Extract the [x, y] coordinate from the center of the cell holding the provided text.  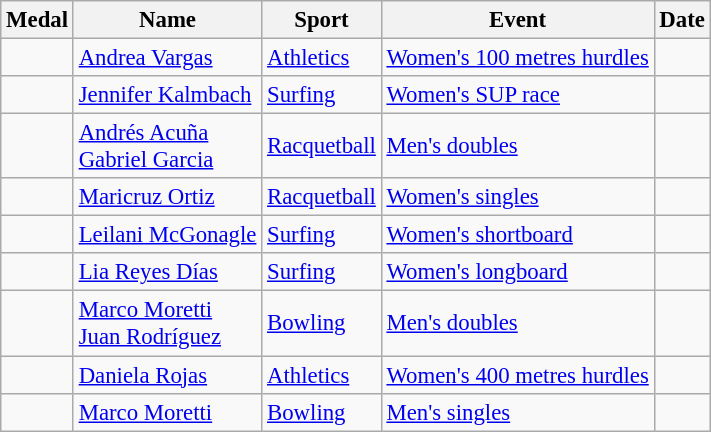
Marco Moretti [167, 412]
Marco MorettiJuan Rodríguez [167, 324]
Jennifer Kalmbach [167, 95]
Women's shortboard [518, 235]
Daniela Rojas [167, 375]
Lia Reyes Días [167, 273]
Sport [322, 20]
Women's singles [518, 197]
Women's longboard [518, 273]
Maricruz Ortiz [167, 197]
Date [682, 20]
Andrés AcuñaGabriel Garcia [167, 146]
Men's singles [518, 412]
Women's 400 metres hurdles [518, 375]
Andrea Vargas [167, 58]
Event [518, 20]
Name [167, 20]
Medal [38, 20]
Leilani McGonagle [167, 235]
Women's 100 metres hurdles [518, 58]
Women's SUP race [518, 95]
